Scan for the cell matching the given text and deliver its (x, y) coordinate at center. 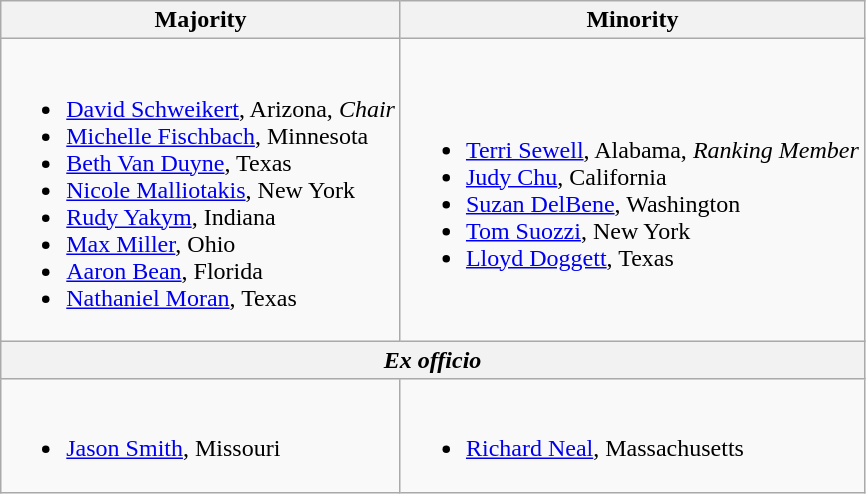
Ex officio (433, 360)
Jason Smith, Missouri (201, 436)
Terri Sewell, Alabama, Ranking MemberJudy Chu, CaliforniaSuzan DelBene, WashingtonTom Suozzi, New YorkLloyd Doggett, Texas (632, 190)
Majority (201, 20)
Minority (632, 20)
Richard Neal, Massachusetts (632, 436)
